From the cell containing the given text, extract its center point as [X, Y] coordinate. 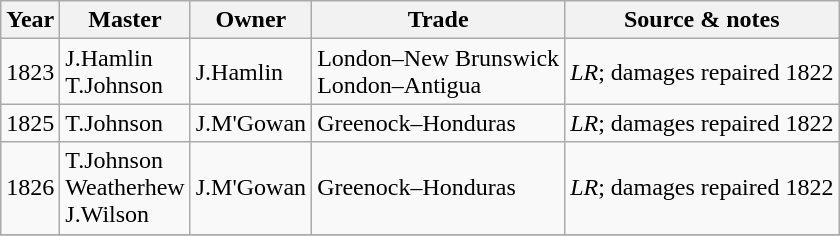
1825 [30, 123]
1826 [30, 188]
Owner [250, 20]
Year [30, 20]
1823 [30, 72]
Master [125, 20]
Trade [438, 20]
J.Hamlin [250, 72]
T.JohnsonWeatherhewJ.Wilson [125, 188]
T.Johnson [125, 123]
London–New BrunswickLondon–Antigua [438, 72]
Source & notes [702, 20]
J.HamlinT.Johnson [125, 72]
